Extract the [x, y] coordinate from the center of the cell holding the provided text.  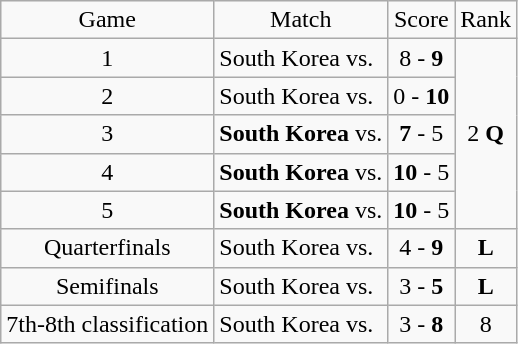
7th-8th classification [108, 324]
3 - 5 [422, 286]
4 [108, 172]
5 [108, 210]
0 - 10 [422, 96]
7 - 5 [422, 134]
8 [486, 324]
Rank [486, 20]
3 [108, 134]
Match [301, 20]
Game [108, 20]
1 [108, 58]
Quarterfinals [108, 248]
Semifinals [108, 286]
8 - 9 [422, 58]
4 - 9 [422, 248]
3 - 8 [422, 324]
2 Q [486, 134]
2 [108, 96]
Score [422, 20]
